Provide the (X, Y) coordinate of the cell's center where the given text is located.  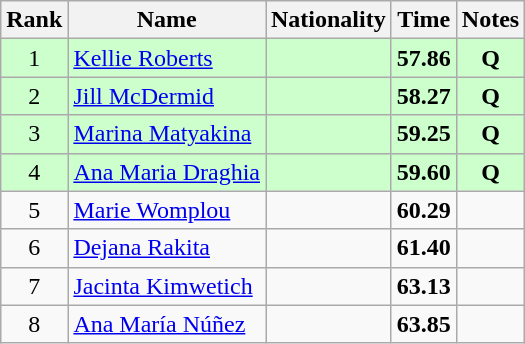
Notes (490, 20)
8 (34, 324)
Jill McDermid (167, 96)
3 (34, 134)
63.13 (424, 286)
7 (34, 286)
63.85 (424, 324)
Dejana Rakita (167, 248)
Time (424, 20)
59.60 (424, 172)
57.86 (424, 58)
58.27 (424, 96)
61.40 (424, 248)
Ana Maria Draghia (167, 172)
Rank (34, 20)
1 (34, 58)
Ana María Núñez (167, 324)
Nationality (329, 20)
2 (34, 96)
Marina Matyakina (167, 134)
Name (167, 20)
4 (34, 172)
Jacinta Kimwetich (167, 286)
Marie Womplou (167, 210)
60.29 (424, 210)
Kellie Roberts (167, 58)
59.25 (424, 134)
6 (34, 248)
5 (34, 210)
